Return the [x, y] coordinate for the center point of the cell that contains the specified text.  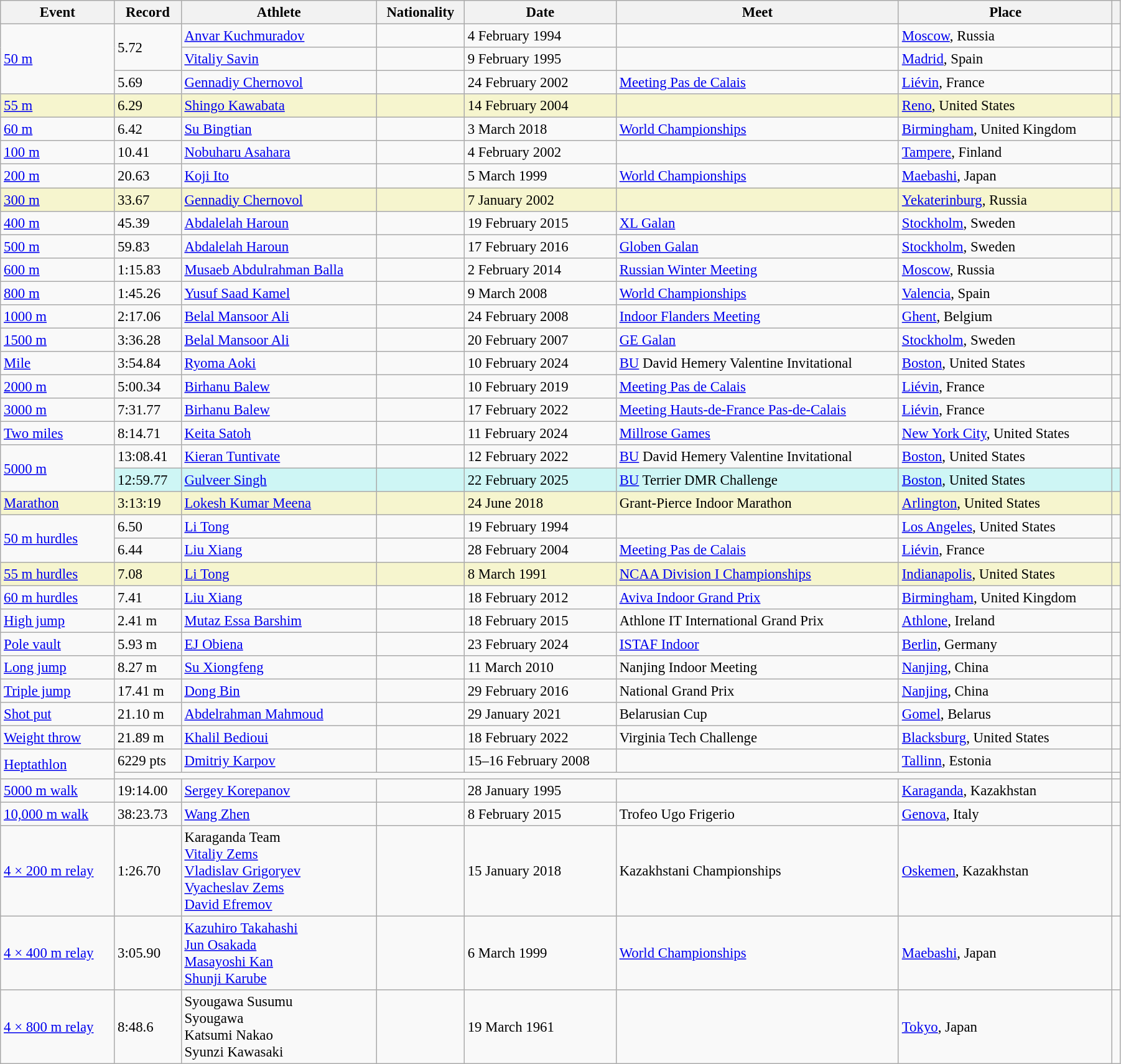
5.93 m [148, 644]
38:23.73 [148, 814]
15 January 2018 [540, 871]
Marathon [57, 503]
New York City, United States [1005, 434]
18 February 2022 [540, 737]
Millrose Games [757, 434]
XL Galan [757, 223]
10 February 2024 [540, 363]
33.67 [148, 200]
Abdelrahman Mahmoud [279, 714]
Mile [57, 363]
3000 m [57, 410]
50 m hurdles [57, 539]
BU Terrier DMR Challenge [757, 480]
200 m [57, 176]
45.39 [148, 223]
24 February 2008 [540, 317]
4 × 400 m relay [57, 953]
Ghent, Belgium [1005, 317]
Sergey Korepanov [279, 791]
55 m hurdles [57, 574]
8 March 1991 [540, 574]
14 February 2004 [540, 106]
55 m [57, 106]
Berlin, Germany [1005, 644]
2:17.06 [148, 317]
Weight throw [57, 737]
Genova, Italy [1005, 814]
15–16 February 2008 [540, 761]
Ryoma Aoki [279, 363]
Dong Bin [279, 691]
Long jump [57, 668]
Kazakhstani Championships [757, 871]
Meeting Hauts-de-France Pas-de-Calais [757, 410]
60 m [57, 129]
Mutaz Essa Barshim [279, 620]
12 February 2022 [540, 457]
Belarusian Cup [757, 714]
Lokesh Kumar Meena [279, 503]
Two miles [57, 434]
Blacksburg, United States [1005, 737]
Nanjing Indoor Meeting [757, 668]
6.44 [148, 551]
Indianapolis, United States [1005, 574]
29 January 2021 [540, 714]
5.72 [148, 47]
7.41 [148, 597]
5000 m walk [57, 791]
8:14.71 [148, 434]
12:59.77 [148, 480]
7.08 [148, 574]
Indoor Flanders Meeting [757, 317]
100 m [57, 152]
19 February 1994 [540, 527]
5 March 1999 [540, 176]
18 February 2015 [540, 620]
Event [57, 12]
Gulveer Singh [279, 480]
17 February 2022 [540, 410]
Date [540, 12]
Athlone, Ireland [1005, 620]
19:14.00 [148, 791]
Grant-Pierce Indoor Marathon [757, 503]
Pole vault [57, 644]
4 February 2002 [540, 152]
National Grand Prix [757, 691]
Aviva Indoor Grand Prix [757, 597]
18 February 2012 [540, 597]
Yusuf Saad Kamel [279, 293]
2.41 m [148, 620]
19 February 2015 [540, 223]
Su Xiongfeng [279, 668]
17 February 2016 [540, 246]
11 February 2024 [540, 434]
Kazuhiro TakahashiJun OsakadaMasayoshi KanShunji Karube [279, 953]
2000 m [57, 386]
Kieran Tuntivate [279, 457]
Madrid, Spain [1005, 59]
28 February 2004 [540, 551]
Nobuharu Asahara [279, 152]
Valencia, Spain [1005, 293]
Reno, United States [1005, 106]
7:31.77 [148, 410]
Arlington, United States [1005, 503]
Gomel, Belarus [1005, 714]
1:45.26 [148, 293]
High jump [57, 620]
3:36.28 [148, 340]
3:54.84 [148, 363]
Su Bingtian [279, 129]
Tallinn, Estonia [1005, 761]
59.83 [148, 246]
Meet [757, 12]
1500 m [57, 340]
3:13:19 [148, 503]
4 February 1994 [540, 36]
24 February 2002 [540, 83]
5.69 [148, 83]
1:26.70 [148, 871]
Vitaliy Savin [279, 59]
500 m [57, 246]
3:05.90 [148, 953]
EJ Obiena [279, 644]
Russian Winter Meeting [757, 269]
1:15.83 [148, 269]
6.29 [148, 106]
Shingo Kawabata [279, 106]
Heptathlon [57, 764]
Los Angeles, United States [1005, 527]
10.41 [148, 152]
3 March 2018 [540, 129]
Trofeo Ugo Frigerio [757, 814]
ISTAF Indoor [757, 644]
Triple jump [57, 691]
Wang Zhen [279, 814]
5000 m [57, 468]
8 February 2015 [540, 814]
6 March 1999 [540, 953]
7 January 2002 [540, 200]
300 m [57, 200]
23 February 2024 [540, 644]
800 m [57, 293]
400 m [57, 223]
Anvar Kuchmuradov [279, 36]
10 February 2019 [540, 386]
Shot put [57, 714]
17.41 m [148, 691]
Karaganda TeamVitaliy ZemsVladislav GrigoryevVyacheslav ZemsDavid Efremov [279, 871]
Record [148, 12]
10,000 m walk [57, 814]
Globen Galan [757, 246]
21.10 m [148, 714]
28 January 1995 [540, 791]
Koji Ito [279, 176]
6.50 [148, 527]
GE Galan [757, 340]
Musaeb Abdulrahman Balla [279, 269]
6.42 [148, 129]
Virginia Tech Challenge [757, 737]
24 June 2018 [540, 503]
1000 m [57, 317]
13:08.41 [148, 457]
22 February 2025 [540, 480]
Karaganda, Kazakhstan [1005, 791]
2 February 2014 [540, 269]
20 February 2007 [540, 340]
6229 pts [148, 761]
Yekaterinburg, Russia [1005, 200]
21.89 m [148, 737]
Athlete [279, 12]
9 February 1995 [540, 59]
20.63 [148, 176]
Khalil Bedioui [279, 737]
600 m [57, 269]
Athlone IT International Grand Prix [757, 620]
11 March 2010 [540, 668]
Keita Satoh [279, 434]
8.27 m [148, 668]
Nationality [421, 12]
9 March 2008 [540, 293]
5:00.34 [148, 386]
Oskemen, Kazakhstan [1005, 871]
50 m [57, 60]
Dmitriy Karpov [279, 761]
Place [1005, 12]
NCAA Division I Championships [757, 574]
29 February 2016 [540, 691]
4 × 200 m relay [57, 871]
60 m hurdles [57, 597]
Tampere, Finland [1005, 152]
